Output the (x, y) coordinate of the center of the cell containing the given text.  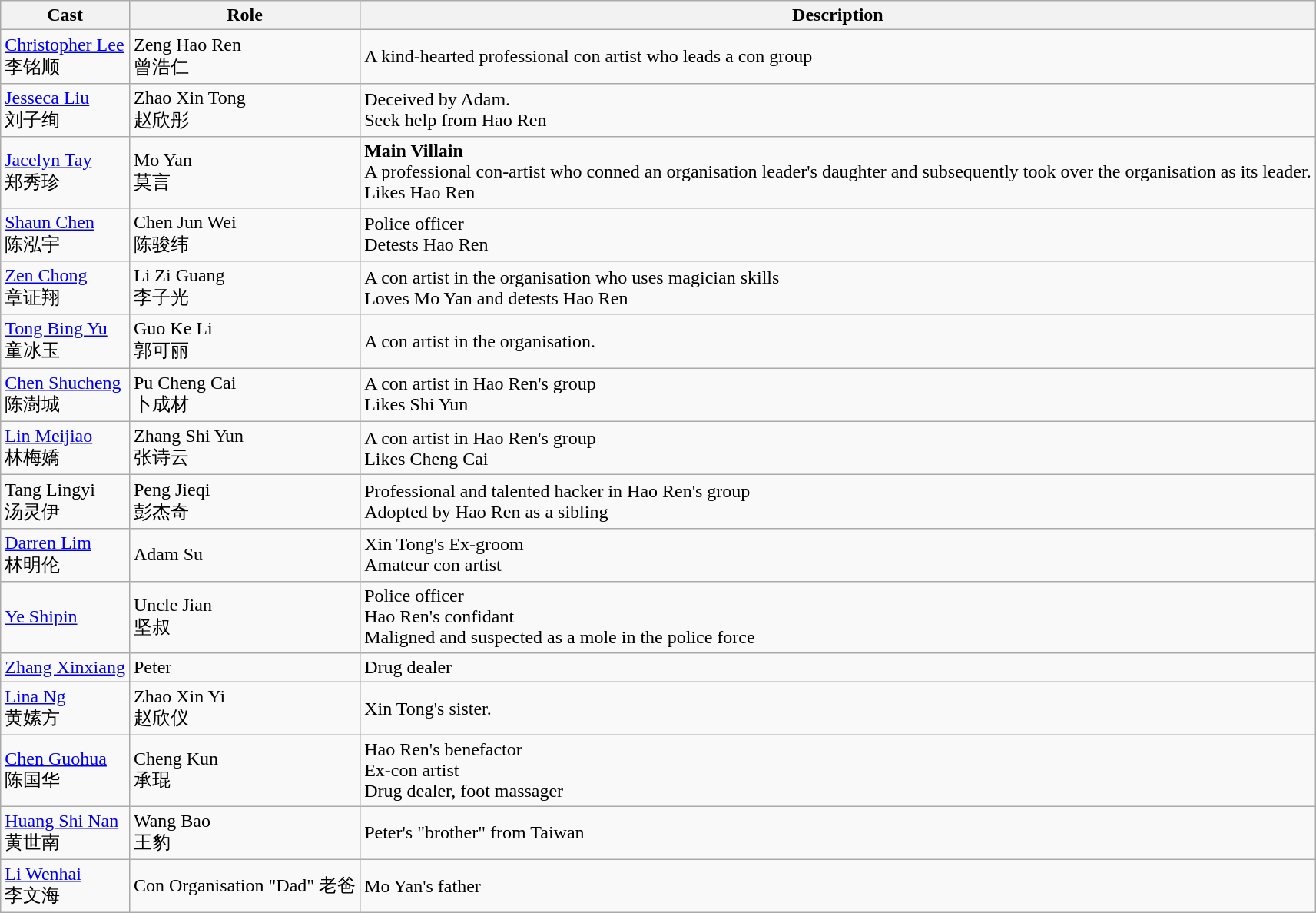
Zhang Xinxiang (65, 667)
Tong Bing Yu 童冰玉 (65, 341)
Description (838, 15)
Chen Jun Wei 陈骏纬 (244, 234)
Lin Meijiao 林梅嬌 (65, 448)
Police officer Hao Ren's confidantMaligned and suspected as a mole in the police force (838, 617)
Mo Yan 莫言 (244, 172)
Peter (244, 667)
Peng Jieqi 彭杰奇 (244, 502)
Cast (65, 15)
Li Wenhai 李文海 (65, 886)
A kind-hearted professional con artist who leads a con group (838, 57)
Huang Shi Nan 黄世南 (65, 833)
Tang Lingyi 汤灵伊 (65, 502)
Chen Guohua 陈国华 (65, 771)
Professional and talented hacker in Hao Ren's group Adopted by Hao Ren as a sibling (838, 502)
Jesseca Liu 刘子绚 (65, 110)
Ye Shipin (65, 617)
Chen Shucheng 陈澍城 (65, 395)
Xin Tong's sister. (838, 709)
Guo Ke Li 郭可丽 (244, 341)
Police officerDetests Hao Ren (838, 234)
Con Organisation "Dad" 老爸 (244, 886)
A con artist in the organisation. (838, 341)
Zeng Hao Ren 曾浩仁 (244, 57)
Lina Ng 黄嫊方 (65, 709)
Wang Bao 王豹 (244, 833)
Deceived by Adam.Seek help from Hao Ren (838, 110)
A con artist in Hao Ren's group Likes Shi Yun (838, 395)
Shaun Chen 陈泓宇 (65, 234)
Peter's "brother" from Taiwan (838, 833)
Pu Cheng Cai 卜成材 (244, 395)
Zhao Xin Tong 赵欣彤 (244, 110)
Darren Lim 林明伦 (65, 555)
Cheng Kun 承琨 (244, 771)
Role (244, 15)
Zen Chong 章证翔 (65, 288)
Jacelyn Tay 郑秀珍 (65, 172)
A con artist in Hao Ren's group Likes Cheng Cai (838, 448)
Drug dealer (838, 667)
A con artist in the organisation who uses magician skills Loves Mo Yan and detests Hao Ren (838, 288)
Zhang Shi Yun 张诗云 (244, 448)
Li Zi Guang 李子光 (244, 288)
Uncle Jian 坚叔 (244, 617)
Christopher Lee 李铭顺 (65, 57)
Adam Su (244, 555)
Hao Ren's benefactor Ex-con artist Drug dealer, foot massager (838, 771)
Zhao Xin Yi 赵欣仪 (244, 709)
Xin Tong's Ex-groom Amateur con artist (838, 555)
Mo Yan's father (838, 886)
